Return (X, Y) of the center of cell containing provided text 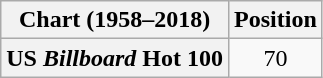
US Billboard Hot 100 (115, 58)
Chart (1958–2018) (115, 20)
Position (276, 20)
70 (276, 58)
